Output the (x, y) coordinate of the center of the cell containing the given text.  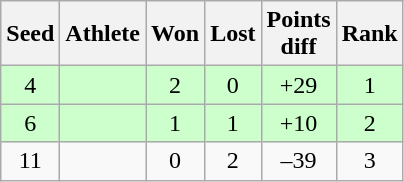
+29 (298, 85)
11 (30, 161)
Athlete (103, 34)
3 (370, 161)
Seed (30, 34)
4 (30, 85)
Lost (233, 34)
Pointsdiff (298, 34)
+10 (298, 123)
6 (30, 123)
Rank (370, 34)
–39 (298, 161)
Won (176, 34)
